Return the (X, Y) coordinate for the center point of the cell that contains the specified text.  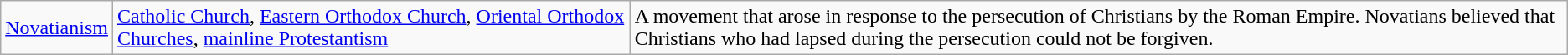
Catholic Church, Eastern Orthodox Church, Oriental Orthodox Churches, mainline Protestantism (371, 28)
Novatianism (57, 28)
